Return [x, y] of the center of cell containing provided text 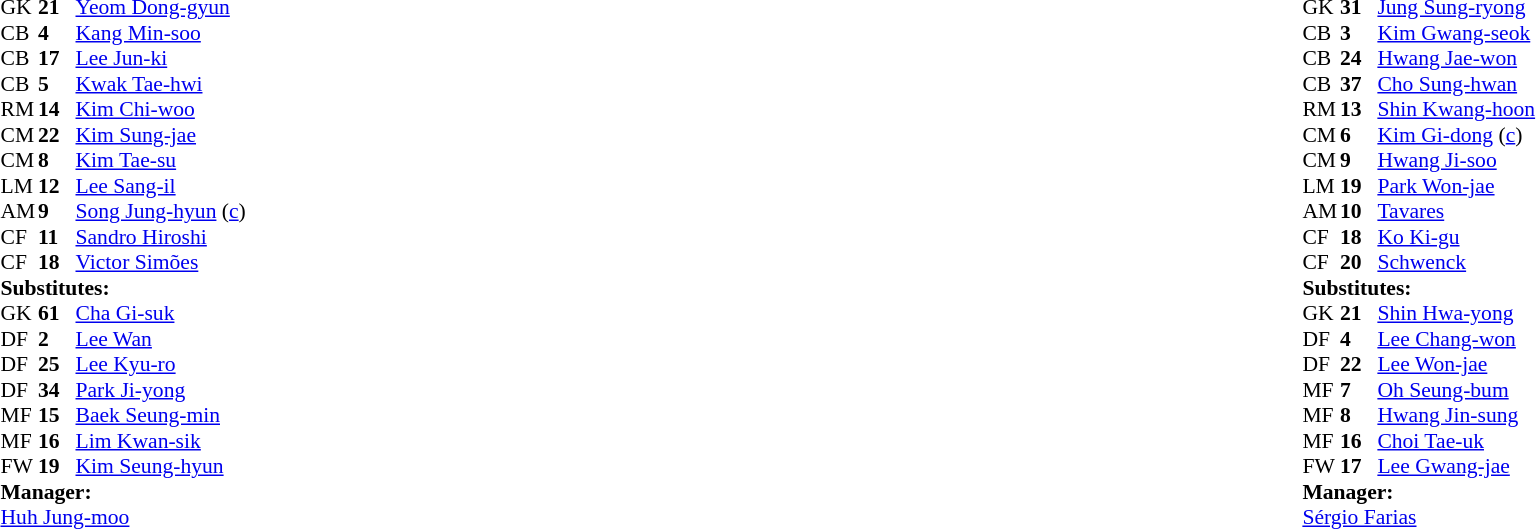
Shin Kwang-hoon [1456, 109]
Kim Sung-jae [161, 135]
7 [1359, 390]
Baek Seung-min [161, 415]
Schwenck [1456, 263]
34 [57, 390]
Lee Jun-ki [161, 59]
3 [1359, 33]
Park Won-jae [1456, 186]
Lee Sang-il [161, 186]
25 [57, 365]
20 [1359, 263]
Kim Seung-hyun [161, 467]
11 [57, 237]
Shin Hwa-yong [1456, 313]
24 [1359, 59]
21 [1359, 313]
15 [57, 415]
Hwang Ji-soo [1456, 161]
10 [1359, 211]
Choi Tae-uk [1456, 441]
5 [57, 84]
6 [1359, 135]
Lee Gwang-jae [1456, 467]
Kang Min-soo [161, 33]
Oh Seung-bum [1456, 390]
61 [57, 313]
Victor Simões [161, 263]
Cho Sung-hwan [1456, 84]
Song Jung-hyun (c) [161, 211]
Lee Won-jae [1456, 365]
Tavares [1456, 211]
Kim Gwang-seok [1456, 33]
12 [57, 186]
Sandro Hiroshi [161, 237]
2 [57, 339]
Kim Gi-dong (c) [1456, 135]
13 [1359, 109]
14 [57, 109]
Cha Gi-suk [161, 313]
Hwang Jin-sung [1456, 415]
Ko Ki-gu [1456, 237]
Kim Tae-su [161, 161]
Hwang Jae-won [1456, 59]
Kwak Tae-hwi [161, 84]
Lee Kyu-ro [161, 365]
Kim Chi-woo [161, 109]
37 [1359, 84]
Lee Chang-won [1456, 339]
Lee Wan [161, 339]
Park Ji-yong [161, 390]
Lim Kwan-sik [161, 441]
